Output the (x, y) coordinate of the center of the cell containing the given text.  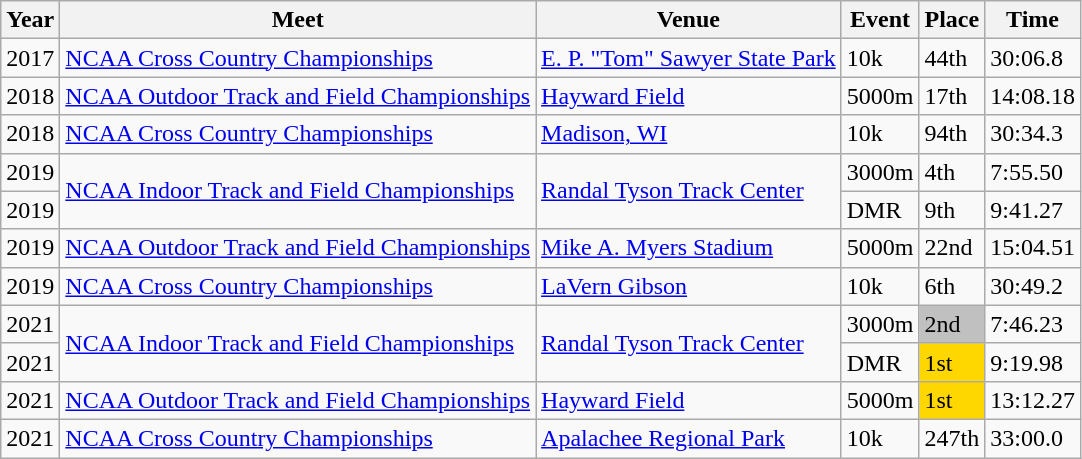
14:08.18 (1033, 96)
6th (952, 286)
15:04.51 (1033, 248)
9:19.98 (1033, 362)
33:00.0 (1033, 438)
30:06.8 (1033, 58)
44th (952, 58)
Apalachee Regional Park (689, 438)
2017 (30, 58)
Meet (298, 20)
Year (30, 20)
9th (952, 210)
7:46.23 (1033, 324)
E. P. "Tom" Sawyer State Park (689, 58)
30:34.3 (1033, 134)
9:41.27 (1033, 210)
Mike A. Myers Stadium (689, 248)
4th (952, 172)
17th (952, 96)
Venue (689, 20)
Madison, WI (689, 134)
LaVern Gibson (689, 286)
30:49.2 (1033, 286)
2nd (952, 324)
Event (880, 20)
94th (952, 134)
22nd (952, 248)
247th (952, 438)
Time (1033, 20)
Place (952, 20)
7:55.50 (1033, 172)
13:12.27 (1033, 400)
